Provide the [X, Y] coordinate of the cell's center where the given text is located.  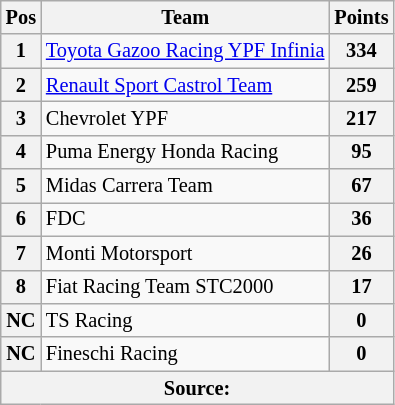
TS Racing [185, 320]
Puma Energy Honda Racing [185, 152]
Pos [21, 17]
1 [21, 51]
Chevrolet YPF [185, 118]
95 [361, 152]
5 [21, 186]
7 [21, 253]
Midas Carrera Team [185, 186]
67 [361, 186]
6 [21, 219]
Team [185, 17]
4 [21, 152]
FDC [185, 219]
26 [361, 253]
Renault Sport Castrol Team [185, 85]
36 [361, 219]
17 [361, 287]
217 [361, 118]
Fiat Racing Team STC2000 [185, 287]
Monti Motorsport [185, 253]
Source: [198, 388]
259 [361, 85]
3 [21, 118]
334 [361, 51]
Points [361, 17]
Fineschi Racing [185, 354]
2 [21, 85]
8 [21, 287]
Toyota Gazoo Racing YPF Infinia [185, 51]
